Output the (x, y) coordinate of the center of the cell containing the given text.  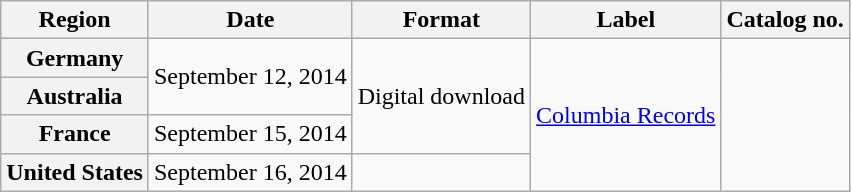
Digital download (441, 96)
Catalog no. (785, 20)
Format (441, 20)
Australia (75, 96)
Label (626, 20)
Columbia Records (626, 115)
France (75, 134)
September 12, 2014 (250, 77)
September 16, 2014 (250, 172)
September 15, 2014 (250, 134)
Germany (75, 58)
Region (75, 20)
United States (75, 172)
Date (250, 20)
